Return the (X, Y) coordinate for the center point of the cell that contains the specified text.  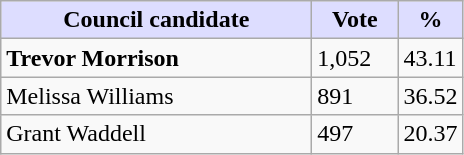
891 (355, 96)
497 (355, 134)
Trevor Morrison (156, 58)
Council candidate (156, 20)
% (430, 20)
43.11 (430, 58)
Grant Waddell (156, 134)
20.37 (430, 134)
1,052 (355, 58)
36.52 (430, 96)
Melissa Williams (156, 96)
Vote (355, 20)
